From the cell containing the given text, extract its center point as (x, y) coordinate. 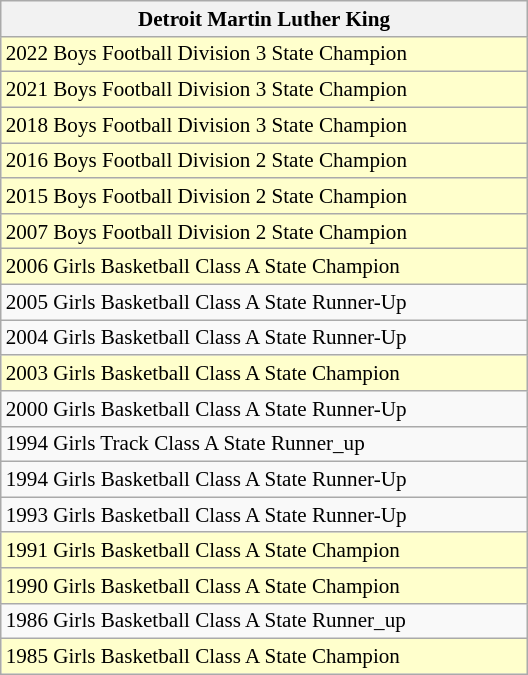
2016 Boys Football Division 2 State Champion (264, 160)
1986 Girls Basketball Class A State Runner_up (264, 620)
1985 Girls Basketball Class A State Champion (264, 656)
2005 Girls Basketball Class A State Runner-Up (264, 302)
2022 Boys Football Division 3 State Champion (264, 54)
1993 Girls Basketball Class A State Runner-Up (264, 514)
Detroit Martin Luther King (264, 18)
1994 Girls Basketball Class A State Runner-Up (264, 480)
2021 Boys Football Division 3 State Champion (264, 90)
1990 Girls Basketball Class A State Champion (264, 586)
2006 Girls Basketball Class A State Champion (264, 266)
2003 Girls Basketball Class A State Champion (264, 372)
2018 Boys Football Division 3 State Champion (264, 124)
2015 Boys Football Division 2 State Champion (264, 196)
1991 Girls Basketball Class A State Champion (264, 550)
2000 Girls Basketball Class A State Runner-Up (264, 408)
1994 Girls Track Class A State Runner_up (264, 444)
2004 Girls Basketball Class A State Runner-Up (264, 338)
2007 Boys Football Division 2 State Champion (264, 230)
